Detect which cell encompasses the target text, then output its [x, y] center coordinate. 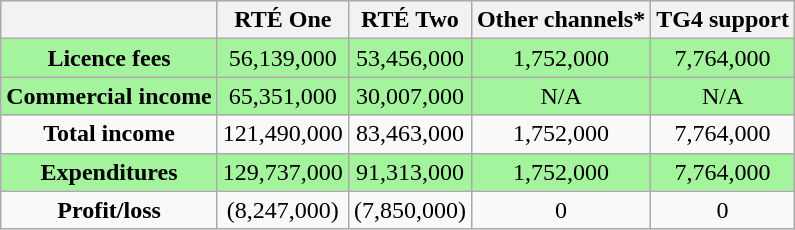
56,139,000 [282, 58]
(7,850,000) [410, 210]
129,737,000 [282, 172]
RTÉ One [282, 20]
Commercial income [110, 96]
65,351,000 [282, 96]
TG4 support [723, 20]
30,007,000 [410, 96]
53,456,000 [410, 58]
(8,247,000) [282, 210]
83,463,000 [410, 134]
121,490,000 [282, 134]
Expenditures [110, 172]
Licence fees [110, 58]
Total income [110, 134]
Profit/loss [110, 210]
Other channels* [560, 20]
91,313,000 [410, 172]
RTÉ Two [410, 20]
